Search for the cell housing the specified text and yield its [X, Y] center coordinate. 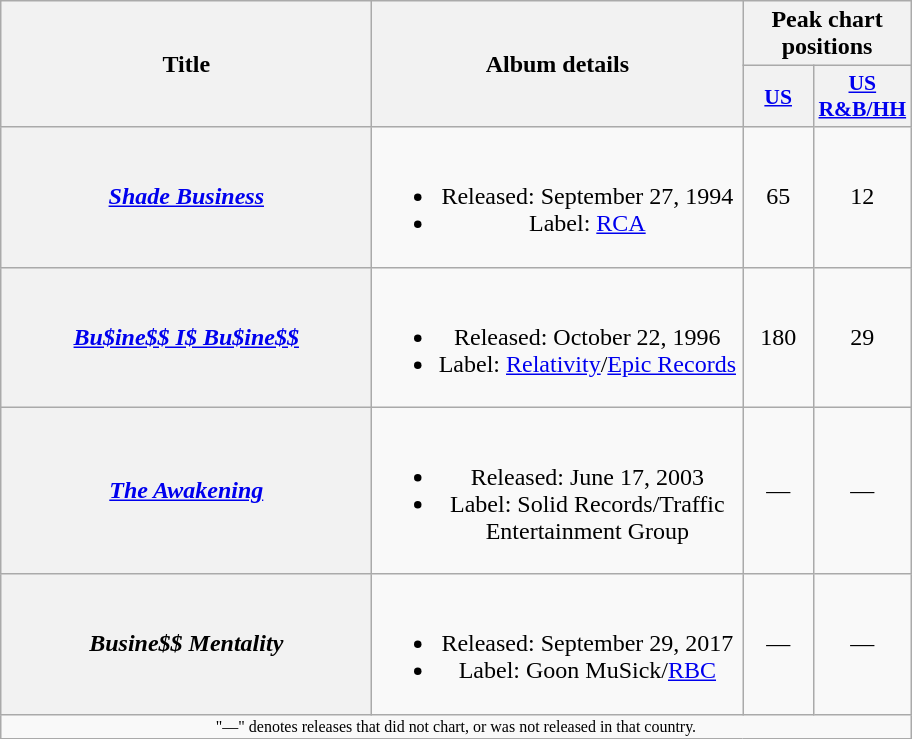
180 [778, 337]
Busine$$ Mentality [186, 644]
Shade Business [186, 197]
Released: September 29, 2017Label: Goon MuSick/RBC [558, 644]
Released: September 27, 1994Label: RCA [558, 197]
Album details [558, 64]
Peak chart positions [827, 34]
Title [186, 64]
12 [862, 197]
The Awakening [186, 490]
Released: June 17, 2003Label: Solid Records/Traffic Entertainment Group [558, 490]
Released: October 22, 1996Label: Relativity/Epic Records [558, 337]
US [778, 96]
"—" denotes releases that did not chart, or was not released in that country. [456, 726]
Bu$ine$$ I$ Bu$ine$$ [186, 337]
29 [862, 337]
65 [778, 197]
US R&B/HH [862, 96]
